Locate the cell with the specified text and output its (X, Y) center coordinate. 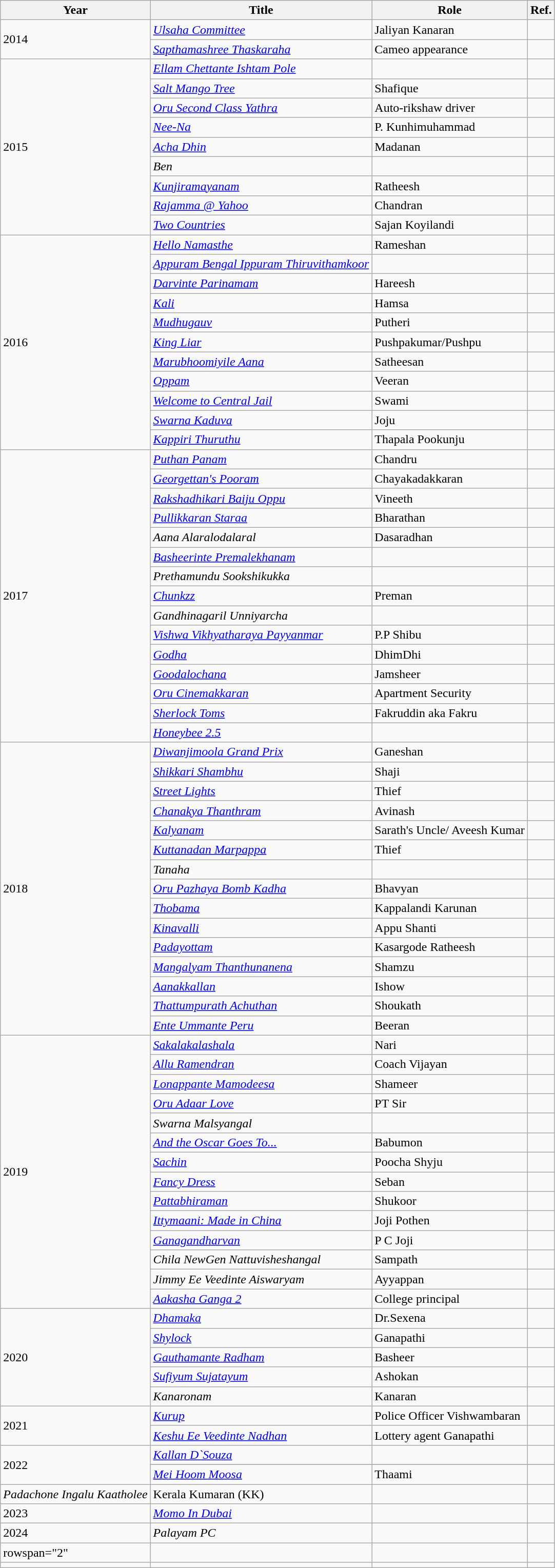
Kerala Kumaran (KK) (261, 1494)
Padayottam (261, 947)
Ellam Chettante Ishtam Pole (261, 69)
Allu Ramendran (261, 1064)
Madanan (450, 147)
Police Officer Vishwambaran (450, 1416)
Poocha Shyju (450, 1162)
Chandran (450, 205)
Thapala Pookunju (450, 440)
2023 (75, 1514)
Beeran (450, 1025)
Bhavyan (450, 889)
Ittymaani: Made in China (261, 1221)
Ref. (541, 10)
Oru Cinemakkaran (261, 693)
Thattumpurath Achuthan (261, 1006)
Mudhugauv (261, 323)
2018 (75, 888)
Pushpakumar/Pushpu (450, 342)
Thaami (450, 1474)
Nee-Na (261, 127)
Sampath (450, 1260)
Sherlock Toms (261, 713)
Jamsheer (450, 674)
2024 (75, 1533)
Kunjiramayanam (261, 186)
Preman (450, 596)
Sarath's Uncle/ Aveesh Kumar (450, 830)
Goodalochana (261, 674)
Ganeshan (450, 752)
Chandru (450, 459)
Georgettan's Pooram (261, 479)
Shamzu (450, 967)
Swarna Malsyangal (261, 1123)
Thobama (261, 908)
Shafique (450, 88)
DhimDhi (450, 654)
Sajan Koyilandi (450, 225)
Vineeth (450, 498)
Kanaronam (261, 1396)
Kinavalli (261, 928)
Darvinte Parinamam (261, 284)
Gandhinagaril Unniyarcha (261, 616)
Ganapathi (450, 1338)
Kalyanam (261, 830)
P.P Shibu (450, 635)
Jaliyan Kanaran (450, 30)
Diwanjimoola Grand Prix (261, 752)
Kallan D`Souza (261, 1455)
Basheerinte Premalekhanam (261, 557)
Swami (450, 401)
Ben (261, 166)
Oru Pazhaya Bomb Kadha (261, 889)
Kurup (261, 1416)
P. Kunhimuhammad (450, 127)
Nari (450, 1045)
Basheer (450, 1357)
Chunkzz (261, 596)
Swarna Kaduva (261, 420)
P C Joji (450, 1240)
2021 (75, 1425)
Sachin (261, 1162)
Shoukath (450, 1006)
Veeran (450, 381)
Ulsaha Committee (261, 30)
Seban (450, 1181)
Ishow (450, 986)
Vishwa Vikhyatharaya Payyanmar (261, 635)
2020 (75, 1357)
King Liar (261, 342)
Ente Ummante Peru (261, 1025)
Prethamundu Sookshikukka (261, 577)
Mei Hoom Moosa (261, 1474)
Kappiri Thuruthu (261, 440)
Shukoor (450, 1201)
Satheesan (450, 362)
Kuttanadan Marpappa (261, 849)
Sakalakalashala (261, 1045)
Chila NewGen Nattuvisheshangal (261, 1260)
Acha Dhin (261, 147)
Shaji (450, 771)
Lonappante Mamodeesa (261, 1084)
Ayyappan (450, 1279)
Sapthamashree Thaskaraha (261, 49)
Oru Adaar Love (261, 1103)
Godha (261, 654)
Aanakkallan (261, 986)
Shameer (450, 1084)
2016 (75, 343)
Rajamma @ Yahoo (261, 205)
Salt Mango Tree (261, 88)
Title (261, 10)
Honeybee 2.5 (261, 732)
Mangalyam Thanthunanena (261, 967)
Cameo appearance (450, 49)
Welcome to Central Jail (261, 401)
Bharathan (450, 518)
Dasaradhan (450, 537)
Gauthamante Radham (261, 1357)
Oppam (261, 381)
PT Sir (450, 1103)
Joji Pothen (450, 1221)
Aana Alaralodalaral (261, 537)
Momo In Dubai (261, 1514)
Joju (450, 420)
Jimmy Ee Veedinte Aiswaryam (261, 1279)
2019 (75, 1172)
Pullikkaran Staraa (261, 518)
Shylock (261, 1338)
2017 (75, 596)
2015 (75, 147)
Rakshadhikari Baiju Oppu (261, 498)
Babumon (450, 1142)
Hamsa (450, 303)
Chayakadakkaran (450, 479)
Tanaha (261, 869)
Auto-rikshaw driver (450, 108)
Lottery agent Ganapathi (450, 1435)
Rameshan (450, 245)
Coach Vijayan (450, 1064)
Keshu Ee Veedinte Nadhan (261, 1435)
Role (450, 10)
College principal (450, 1299)
Puthan Panam (261, 459)
Ratheesh (450, 186)
Year (75, 10)
Sufiyum Sujatayum (261, 1377)
Kappalandi Karunan (450, 908)
Two Countries (261, 225)
Chanakya Thanthram (261, 810)
Kanaran (450, 1396)
Fancy Dress (261, 1181)
Kasargode Ratheesh (450, 947)
Ashokan (450, 1377)
Putheri (450, 323)
Appuram Bengal Ippuram Thiruvithamkoor (261, 264)
Apartment Security (450, 693)
Shikkari Shambhu (261, 771)
And the Oscar Goes To... (261, 1142)
Hareesh (450, 284)
Dr.Sexena (450, 1318)
Kali (261, 303)
Oru Second Class Yathra (261, 108)
Pattabhiraman (261, 1201)
Palayam PC (261, 1533)
Padachone Ingalu Kaatholee (75, 1494)
Ganagandharvan (261, 1240)
Aakasha Ganga 2 (261, 1299)
Avinash (450, 810)
Appu Shanti (450, 928)
Marubhoomiyile Aana (261, 362)
Dhamaka (261, 1318)
Street Lights (261, 791)
rowspan="2" (75, 1553)
Fakruddin aka Fakru (450, 713)
Hello Namasthe (261, 245)
2022 (75, 1464)
2014 (75, 39)
